Find where the given text appears and provide that cell's center as (X, Y) coordinate. 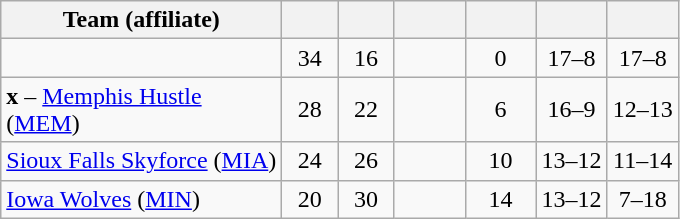
22 (366, 110)
0 (500, 58)
14 (500, 199)
Iowa Wolves (MIN) (142, 199)
16–9 (572, 110)
11–14 (642, 161)
34 (310, 58)
26 (366, 161)
12–13 (642, 110)
10 (500, 161)
16 (366, 58)
28 (310, 110)
7–18 (642, 199)
Team (affiliate) (142, 20)
Sioux Falls Skyforce (MIA) (142, 161)
30 (366, 199)
24 (310, 161)
20 (310, 199)
6 (500, 110)
x – Memphis Hustle (MEM) (142, 110)
